Scan for the cell matching the given text and deliver its (x, y) coordinate at center. 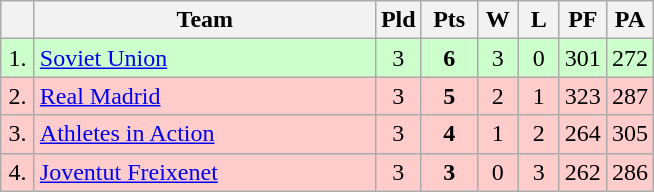
L (538, 20)
PF (582, 20)
Pts (449, 20)
3. (18, 134)
286 (630, 172)
323 (582, 96)
PA (630, 20)
Athletes in Action (204, 134)
Joventut Freixenet (204, 172)
Pld (398, 20)
264 (582, 134)
5 (449, 96)
272 (630, 58)
1. (18, 58)
6 (449, 58)
287 (630, 96)
2. (18, 96)
Soviet Union (204, 58)
301 (582, 58)
4. (18, 172)
262 (582, 172)
W (498, 20)
305 (630, 134)
4 (449, 134)
Real Madrid (204, 96)
Team (204, 20)
